Capture the cell that displays the provided text and extract its [X, Y] central coordinate. 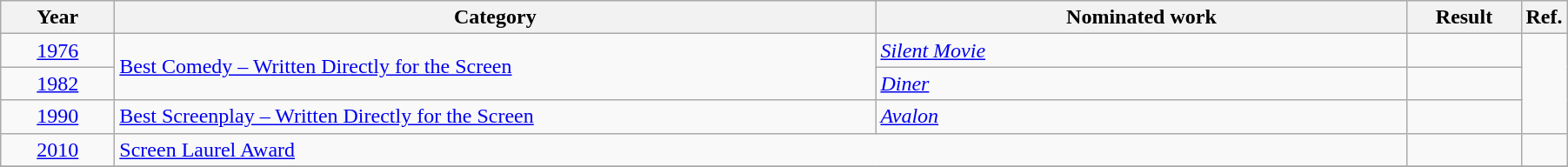
Year [57, 17]
Silent Movie [1141, 50]
Best Screenplay – Written Directly for the Screen [496, 117]
Diner [1141, 83]
Best Comedy – Written Directly for the Screen [496, 67]
Avalon [1141, 117]
2010 [57, 150]
Ref. [1545, 17]
Result [1465, 17]
1990 [57, 117]
Category [496, 17]
Screen Laurel Award [761, 150]
Nominated work [1141, 17]
1982 [57, 83]
1976 [57, 50]
